Determine the [x, y] coordinate at the center of the cell enclosing the given text.  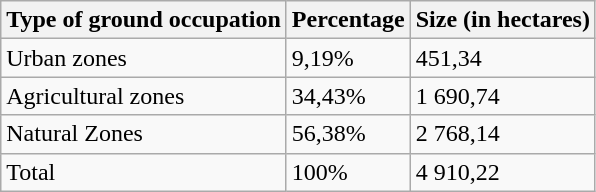
Type of ground occupation [144, 20]
Urban zones [144, 58]
56,38% [348, 134]
9,19% [348, 58]
1 690,74 [502, 96]
Total [144, 172]
Percentage [348, 20]
2 768,14 [502, 134]
Natural Zones [144, 134]
4 910,22 [502, 172]
Size (in hectares) [502, 20]
34,43% [348, 96]
100% [348, 172]
451,34 [502, 58]
Agricultural zones [144, 96]
